Provide the [X, Y] coordinate of the cell's center where the given text is located.  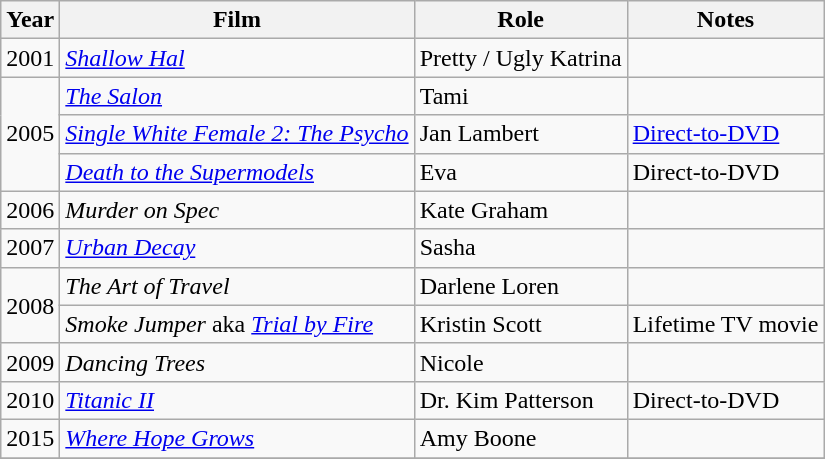
2010 [30, 400]
Dancing Trees [237, 362]
Jan Lambert [520, 134]
Tami [520, 96]
Death to the Supermodels [237, 172]
Lifetime TV movie [726, 324]
Titanic II [237, 400]
Single White Female 2: The Psycho [237, 134]
The Salon [237, 96]
Smoke Jumper aka Trial by Fire [237, 324]
2015 [30, 438]
Kate Graham [520, 210]
2009 [30, 362]
Year [30, 20]
Sasha [520, 248]
Role [520, 20]
Kristin Scott [520, 324]
Shallow Hal [237, 58]
Darlene Loren [520, 286]
2001 [30, 58]
2008 [30, 305]
2006 [30, 210]
Eva [520, 172]
Pretty / Ugly Katrina [520, 58]
Where Hope Grows [237, 438]
Murder on Spec [237, 210]
2005 [30, 134]
Nicole [520, 362]
Notes [726, 20]
The Art of Travel [237, 286]
2007 [30, 248]
Urban Decay [237, 248]
Amy Boone [520, 438]
Dr. Kim Patterson [520, 400]
Film [237, 20]
